Identify which cell holds the provided text, then report its [x, y] central coordinate. 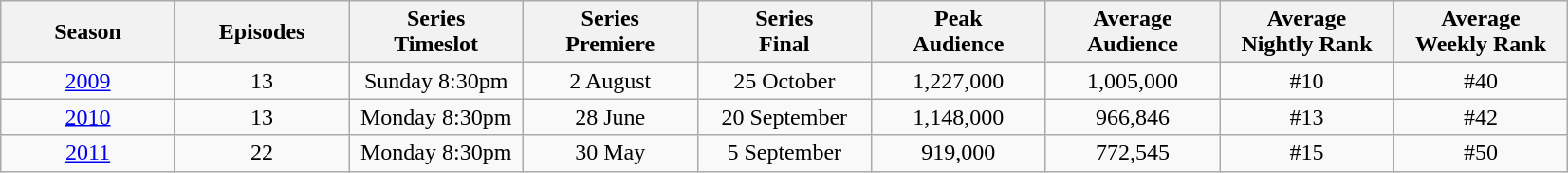
5 September [784, 153]
1,005,000 [1133, 81]
Sunday 8:30pm [436, 81]
28 June [610, 117]
Episodes [262, 32]
919,000 [959, 153]
2 August [610, 81]
2010 [88, 117]
Season [88, 32]
20 September [784, 117]
25 October [784, 81]
Series Premiere [610, 32]
772,545 [1133, 153]
1,227,000 [959, 81]
966,846 [1133, 117]
#42 [1481, 117]
Peak Audience [959, 32]
#15 [1307, 153]
Average Weekly Rank [1481, 32]
Average Nightly Rank [1307, 32]
Series Timeslot [436, 32]
22 [262, 153]
2011 [88, 153]
Series Final [784, 32]
1,148,000 [959, 117]
#10 [1307, 81]
30 May [610, 153]
#40 [1481, 81]
#13 [1307, 117]
#50 [1481, 153]
2009 [88, 81]
Average Audience [1133, 32]
